Provide the [x, y] coordinate of the cell's center where the given text is located.  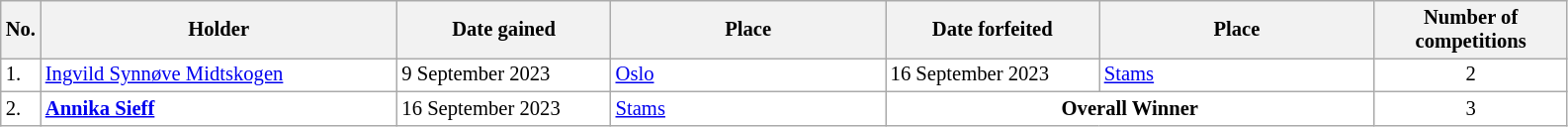
No. [21, 29]
3 [1471, 108]
Date forfeited [993, 29]
2 [1471, 74]
2. [21, 108]
Annika Sieff [219, 108]
Ingvild Synnøve Midtskogen [219, 74]
Date gained [503, 29]
9 September 2023 [503, 74]
1. [21, 74]
Overall Winner [1130, 108]
Oslo [748, 74]
Holder [219, 29]
Number of competitions [1471, 29]
